Detect which cell encompasses the target text, then output its (X, Y) center coordinate. 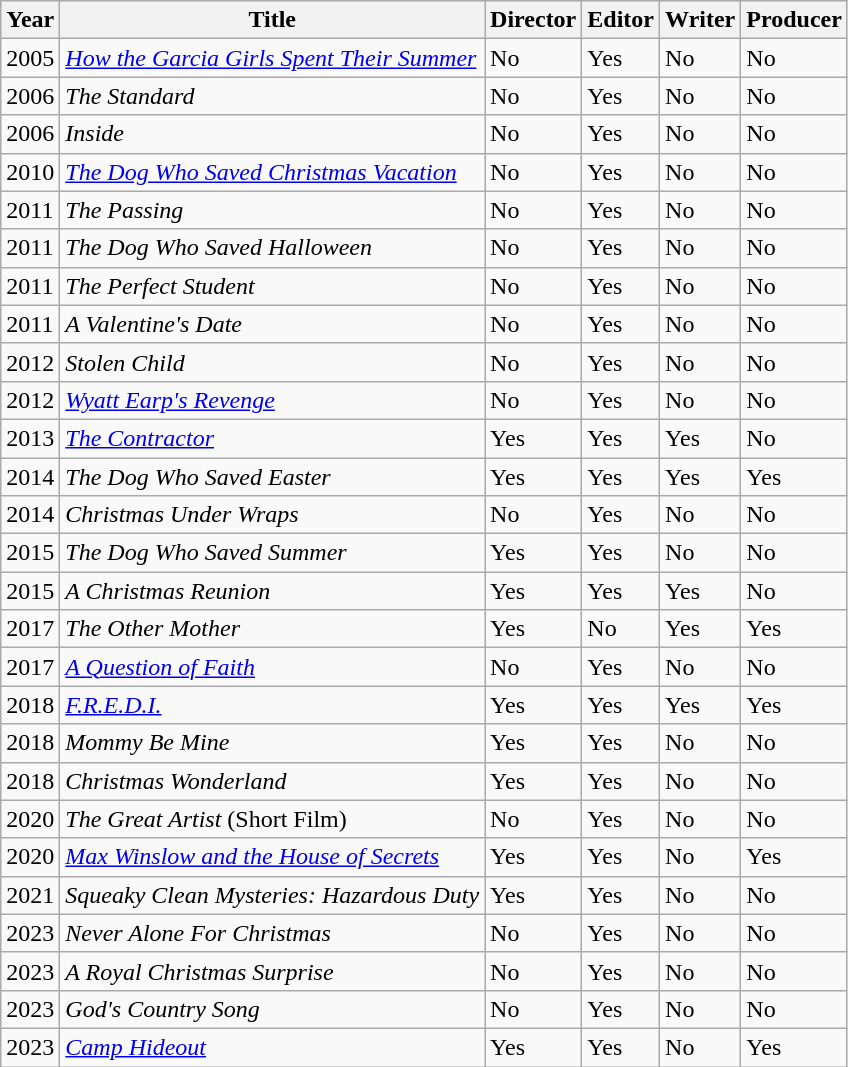
How the Garcia Girls Spent Their Summer (272, 58)
The Perfect Student (272, 286)
A Christmas Reunion (272, 591)
Mommy Be Mine (272, 743)
Editor (621, 20)
God's Country Song (272, 1009)
The Passing (272, 210)
2010 (30, 172)
The Great Artist (Short Film) (272, 819)
Squeaky Clean Mysteries: Hazardous Duty (272, 895)
The Other Mother (272, 629)
2021 (30, 895)
Year (30, 20)
F.R.E.D.I. (272, 705)
2013 (30, 438)
The Dog Who Saved Christmas Vacation (272, 172)
Writer (700, 20)
The Contractor (272, 438)
Never Alone For Christmas (272, 933)
Director (534, 20)
Camp Hideout (272, 1047)
Wyatt Earp's Revenge (272, 400)
Inside (272, 134)
The Dog Who Saved Summer (272, 553)
Max Winslow and the House of Secrets (272, 857)
Christmas Under Wraps (272, 515)
The Dog Who Saved Halloween (272, 248)
A Question of Faith (272, 667)
A Royal Christmas Surprise (272, 971)
Stolen Child (272, 362)
The Standard (272, 96)
A Valentine's Date (272, 324)
Producer (794, 20)
Title (272, 20)
2005 (30, 58)
Christmas Wonderland (272, 781)
The Dog Who Saved Easter (272, 477)
